Extract the [x, y] coordinate from the center of the cell holding the provided text.  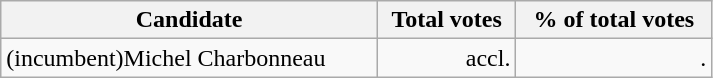
accl. [446, 58]
Candidate [190, 20]
. [614, 58]
(incumbent)Michel Charbonneau [190, 58]
Total votes [446, 20]
% of total votes [614, 20]
